Provide the [X, Y] coordinate of the cell's center where the given text is located.  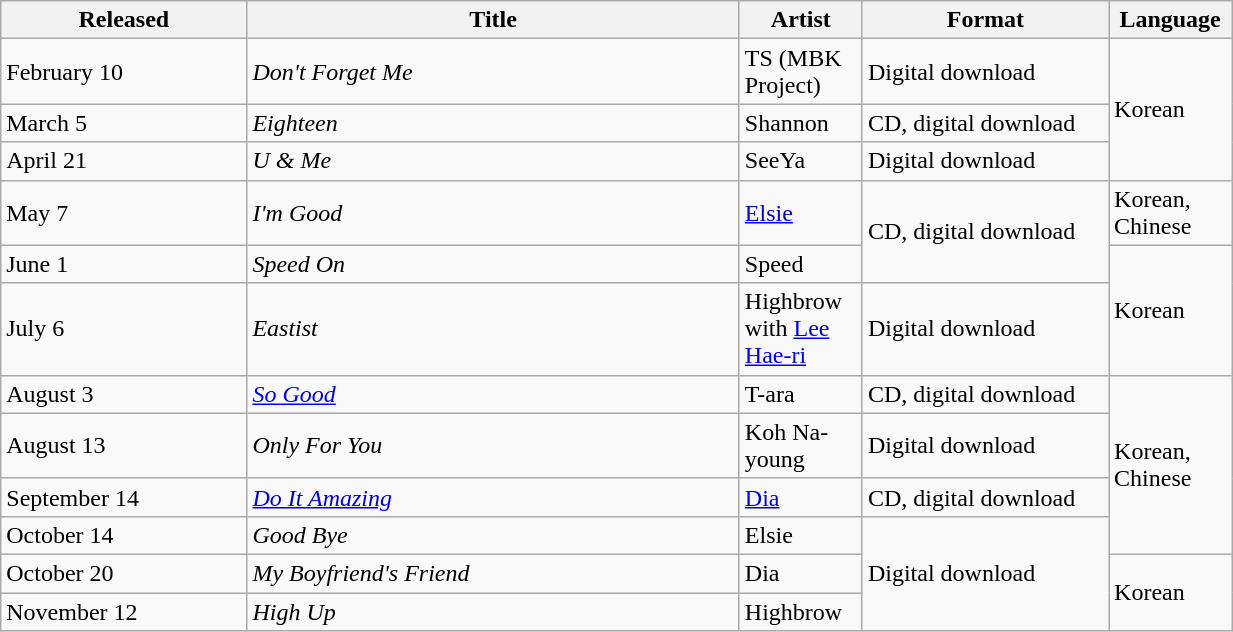
Title [493, 20]
October 20 [124, 573]
Eighteen [493, 123]
July 6 [124, 329]
Do It Amazing [493, 497]
Format [985, 20]
Koh Na-young [800, 446]
August 13 [124, 446]
High Up [493, 611]
So Good [493, 394]
February 10 [124, 72]
SeeYa [800, 161]
Released [124, 20]
March 5 [124, 123]
November 12 [124, 611]
Speed [800, 264]
May 7 [124, 212]
October 14 [124, 535]
Language [1170, 20]
April 21 [124, 161]
August 3 [124, 394]
My Boyfriend's Friend [493, 573]
Shannon [800, 123]
Highbrow [800, 611]
Don't Forget Me [493, 72]
Eastist [493, 329]
June 1 [124, 264]
September 14 [124, 497]
U & Me [493, 161]
Speed On [493, 264]
I'm Good [493, 212]
Artist [800, 20]
T-ara [800, 394]
TS (MBK Project) [800, 72]
Good Bye [493, 535]
Highbrow with Lee Hae-ri [800, 329]
Only For You [493, 446]
